Extract the [x, y] coordinate from the center of the cell holding the provided text.  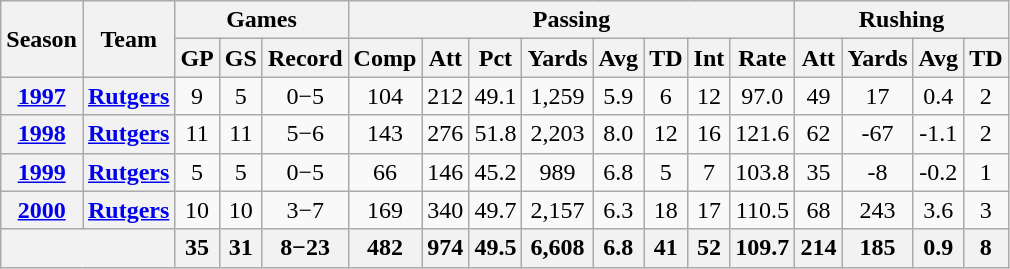
-67 [878, 134]
GS [240, 58]
8.0 [618, 134]
3−7 [305, 210]
45.2 [496, 172]
9 [197, 96]
49 [818, 96]
1 [986, 172]
989 [558, 172]
146 [446, 172]
41 [666, 248]
2,157 [558, 210]
6.3 [618, 210]
1999 [42, 172]
Passing [572, 20]
51.8 [496, 134]
Season [42, 39]
-8 [878, 172]
185 [878, 248]
Team [128, 39]
1,259 [558, 96]
2,203 [558, 134]
340 [446, 210]
6,608 [558, 248]
Int [709, 58]
0.4 [938, 96]
212 [446, 96]
18 [666, 210]
3.6 [938, 210]
Record [305, 58]
1997 [42, 96]
49.5 [496, 248]
Rate [762, 58]
31 [240, 248]
7 [709, 172]
143 [385, 134]
6 [666, 96]
8 [986, 248]
16 [709, 134]
Comp [385, 58]
121.6 [762, 134]
Rushing [902, 20]
0.9 [938, 248]
Games [262, 20]
49.7 [496, 210]
-0.2 [938, 172]
3 [986, 210]
8−23 [305, 248]
2000 [42, 210]
276 [446, 134]
66 [385, 172]
243 [878, 210]
49.1 [496, 96]
5.9 [618, 96]
97.0 [762, 96]
104 [385, 96]
974 [446, 248]
110.5 [762, 210]
214 [818, 248]
-1.1 [938, 134]
1998 [42, 134]
482 [385, 248]
GP [197, 58]
109.7 [762, 248]
Pct [496, 58]
103.8 [762, 172]
5−6 [305, 134]
68 [818, 210]
169 [385, 210]
62 [818, 134]
52 [709, 248]
